Pinpoint the cell where the given text exists, returning its [X, Y] midpoint coordinate. 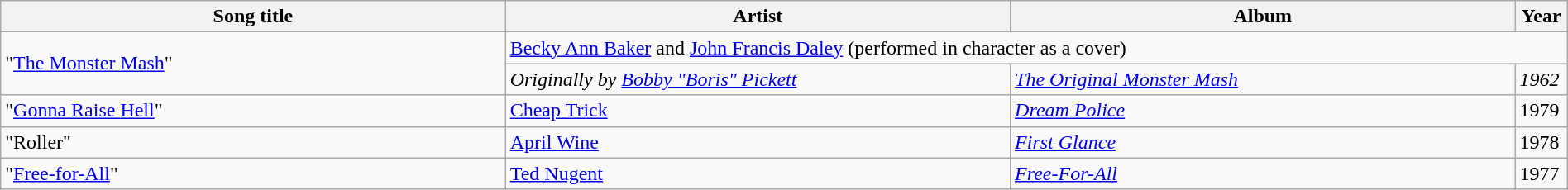
1962 [1542, 79]
"The Monster Mash" [253, 64]
Ted Nugent [758, 173]
April Wine [758, 142]
Dream Police [1263, 111]
Becky Ann Baker and John Francis Daley (performed in character as a cover) [1036, 48]
"Gonna Raise Hell" [253, 111]
Cheap Trick [758, 111]
1977 [1542, 173]
1978 [1542, 142]
Originally by Bobby "Boris" Pickett [758, 79]
Album [1263, 17]
First Glance [1263, 142]
"Free-for-All" [253, 173]
Year [1542, 17]
Song title [253, 17]
Artist [758, 17]
Free-For-All [1263, 173]
"Roller" [253, 142]
The Original Monster Mash [1263, 79]
1979 [1542, 111]
